Pinpoint the cell where the given text exists, returning its (x, y) midpoint coordinate. 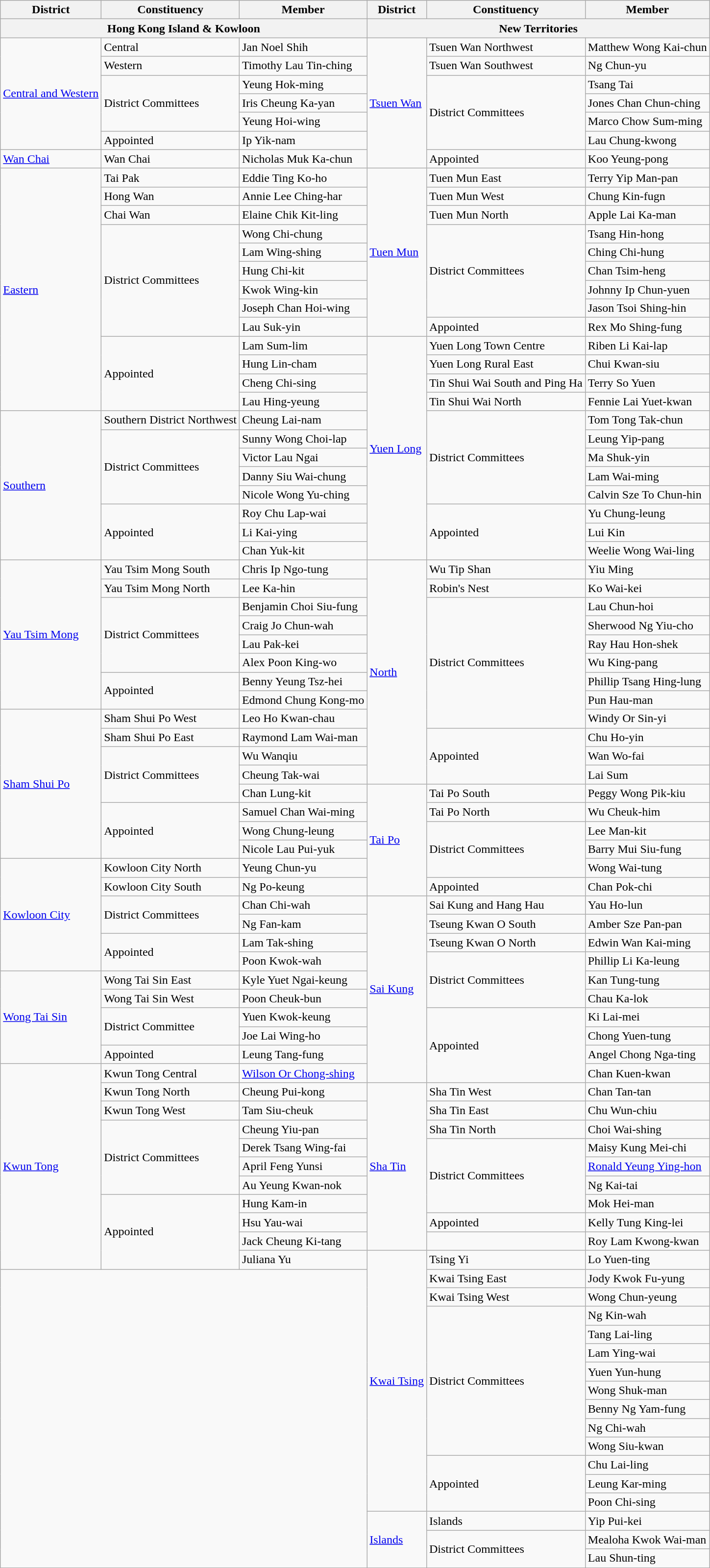
Raymond Lam Wai-man (303, 737)
Kwok Wing-kin (303, 290)
Jones Chan Chun-ching (647, 103)
Tai Po South (506, 793)
Yau Tsim Mong South (171, 570)
Tsuen Wan Southwest (506, 66)
Hsu Yau-wai (303, 1222)
Kwai Tsing (397, 1381)
Sham Shui Po East (171, 737)
Ki Lai-mei (647, 1017)
Cheung Yiu-pan (303, 1129)
Ng Po-keung (303, 887)
Lam Wing-shing (303, 252)
Danny Siu Wai-chung (303, 476)
Southern (51, 485)
Eddie Ting Ko-ho (303, 177)
Chu Ho-yin (647, 737)
Tseung Kwan O South (506, 924)
Cheng Chi-sing (303, 383)
Angel Chong Nga-ting (647, 1054)
Jody Kwok Fu-yung (647, 1278)
Jan Noel Shih (303, 47)
Chan Lung-kit (303, 793)
Sha Tin West (506, 1092)
Ip Yik-nam (303, 140)
Wong Tai Sin West (171, 998)
Tsing Yi (506, 1260)
Sai Kung (397, 989)
Nicole Lau Pui-yuk (303, 849)
Koo Yeung-pong (647, 159)
Lo Yuen-ting (647, 1260)
Tom Tong Tak-chun (647, 420)
Sha Tin (397, 1167)
Tuen Mun North (506, 215)
Wong Tai Sin (51, 1017)
Yip Pui-kei (647, 1521)
Joseph Chan Hoi-wing (303, 308)
Roy Chu Lap-wai (303, 513)
Ray Hau Hon-shek (647, 644)
Timothy Lau Tin-ching (303, 66)
Maisy Kung Mei-chi (647, 1148)
Tin Shui Wai South and Ping Ha (506, 383)
Lui Kin (647, 532)
Johnny Ip Chun-yuen (647, 290)
Kwun Tong North (171, 1092)
Li Kai-ying (303, 532)
Hong Wan (171, 196)
Elaine Chik Kit-ling (303, 215)
Kwun Tong West (171, 1110)
Fennie Lai Yuet-kwan (647, 401)
Sai Kung and Hang Hau (506, 905)
Yau Tsim Mong North (171, 588)
Leo Ho Kwan-chau (303, 719)
Sha Tin East (506, 1110)
Wong Chun-yeung (647, 1297)
Amber Sze Pan-pan (647, 924)
Ng Chi-wah (647, 1428)
Lau Chun-hoi (647, 607)
New Territories (538, 28)
Tang Lai-ling (647, 1334)
North (397, 672)
Yau Ho-lun (647, 905)
Weelie Wong Wai-ling (647, 551)
Yuen Long (397, 448)
Sham Shui Po West (171, 719)
Tai Pak (171, 177)
Wong Shuk-man (647, 1390)
April Feng Yunsi (303, 1167)
Lam Sum-lim (303, 346)
Joe Lai Wing-ho (303, 1036)
Alex Poon King-wo (303, 663)
Benny Ng Yam-fung (647, 1409)
Wong Chi-chung (303, 234)
Poon Cheuk-bun (303, 998)
Lee Ka-hin (303, 588)
Yuen Long Town Centre (506, 346)
Chu Lai-ling (647, 1465)
Lee Man-kit (647, 831)
Lam Ying-wai (647, 1353)
Wong Siu-kwan (647, 1446)
Roy Lam Kwong-kwan (647, 1241)
Wilson Or Chong-shing (303, 1073)
Benjamin Choi Siu-fung (303, 607)
Wu King-pang (647, 663)
Cheung Tak-wai (303, 774)
Sherwood Ng Yiu-cho (647, 625)
Hung Chi-kit (303, 271)
Wu Wanqiu (303, 756)
Wong Chung-leung (303, 831)
Yeung Chun-yu (303, 868)
Lau Hing-yeung (303, 401)
Sha Tin North (506, 1129)
Central (171, 47)
Benny Yeung Tsz-hei (303, 681)
Au Yeung Kwan-nok (303, 1185)
Derek Tsang Wing-fai (303, 1148)
Barry Mui Siu-fung (647, 849)
Phillip Li Ka-leung (647, 961)
Kyle Yuet Ngai-keung (303, 980)
Matthew Wong Kai-chun (647, 47)
Tsuen Wan Northwest (506, 47)
Tai Po North (506, 812)
Lau Shun-ting (647, 1558)
Robin's Nest (506, 588)
Kwun Tong Central (171, 1073)
Chan Pok-chi (647, 887)
Edmond Chung Kong-mo (303, 700)
Lam Wai-ming (647, 476)
Hung Lin-cham (303, 364)
Cheung Pui-kong (303, 1092)
Yau Tsim Mong (51, 635)
Leung Yip-pang (647, 439)
Yiu Ming (647, 570)
Chung Kin-fugn (647, 196)
Central and Western (51, 94)
Calvin Sze To Chun-hin (647, 495)
Choi Wai-shing (647, 1129)
Tseung Kwan O North (506, 943)
Phillip Tsang Hing-lung (647, 681)
Chan Tsim-heng (647, 271)
Yuen Long Rural East (506, 364)
Leung Kar-ming (647, 1484)
Iris Cheung Ka-yan (303, 103)
Chau Ka-lok (647, 998)
Pun Hau-man (647, 700)
Ching Chi-hung (647, 252)
Chong Yuen-tung (647, 1036)
Wu Tip Shan (506, 570)
Lai Sum (647, 774)
Kowloon City South (171, 887)
Yeung Hoi-wing (303, 122)
Craig Jo Chun-wah (303, 625)
Ng Fan-kam (303, 924)
Rex Mo Shing-fung (647, 327)
Nicole Wong Yu-ching (303, 495)
Ng Kai-tai (647, 1185)
Lam Tak-shing (303, 943)
Wong Tai Sin East (171, 980)
Chu Wun-chiu (647, 1110)
Western (171, 66)
Chan Yuk-kit (303, 551)
Terry Yip Man-pan (647, 177)
Edwin Wan Kai-ming (647, 943)
Tai Po (397, 840)
Tam Siu-cheuk (303, 1110)
Yeung Hok-ming (303, 84)
Eastern (51, 289)
Nicholas Muk Ka-chun (303, 159)
Juliana Yu (303, 1260)
Samuel Chan Wai-ming (303, 812)
Windy Or Sin-yi (647, 719)
Wu Cheuk-him (647, 812)
Chai Wan (171, 215)
Cheung Lai-nam (303, 420)
Sham Shui Po (51, 784)
Marco Chow Sum-ming (647, 122)
Tin Shui Wai North (506, 401)
Wong Wai-tung (647, 868)
Kwun Tong (51, 1167)
Ronald Yeung Ying-hon (647, 1167)
Victor Lau Ngai (303, 457)
Lau Chung-kwong (647, 140)
Ma Shuk-yin (647, 457)
Lau Pak-kei (303, 644)
Kelly Tung King-lei (647, 1222)
Southern District Northwest (171, 420)
Chan Chi-wah (303, 905)
Ko Wai-kei (647, 588)
Sunny Wong Choi-lap (303, 439)
Mok Hei-man (647, 1204)
Chan Kuen-kwan (647, 1073)
Chris Ip Ngo-tung (303, 570)
Jack Cheung Ki-tang (303, 1241)
Poon Chi-sing (647, 1502)
Riben Li Kai-lap (647, 346)
Chui Kwan-siu (647, 364)
Chan Tan-tan (647, 1092)
Terry So Yuen (647, 383)
Tuen Mun East (506, 177)
Yu Chung-leung (647, 513)
Kan Tung-tung (647, 980)
Kwai Tsing West (506, 1297)
Hung Kam-in (303, 1204)
Peggy Wong Pik-kiu (647, 793)
Poon Kwok-wah (303, 961)
Kowloon City North (171, 868)
Apple Lai Ka-man (647, 215)
Kowloon City (51, 915)
Jason Tsoi Shing-hin (647, 308)
Tsuen Wan (397, 103)
Tsang Hin-hong (647, 234)
Lau Suk-yin (303, 327)
Hong Kong Island & Kowloon (184, 28)
Yuen Yun-hung (647, 1371)
Tuen Mun West (506, 196)
District Committee (171, 1026)
Wan Wo-fai (647, 756)
Yuen Kwok-keung (303, 1017)
Tsang Tai (647, 84)
Tuen Mun (397, 252)
Kwai Tsing East (506, 1278)
Annie Lee Ching-har (303, 196)
Leung Tang-fung (303, 1054)
Ng Kin-wah (647, 1316)
Mealoha Kwok Wai-man (647, 1540)
Ng Chun-yu (647, 66)
